Search for the cell housing the specified text and yield its [x, y] center coordinate. 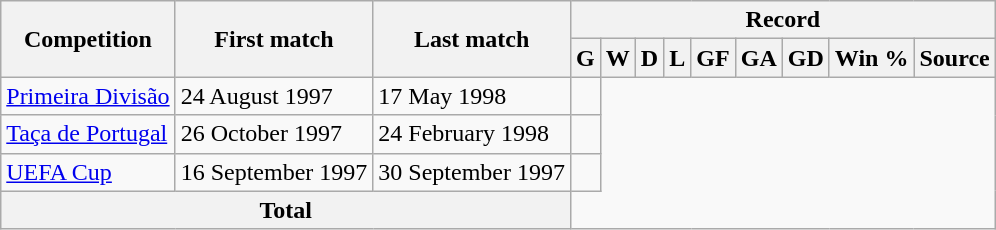
UEFA Cup [88, 172]
GA [758, 58]
16 September 1997 [274, 172]
Record [784, 20]
Competition [88, 39]
24 February 1998 [472, 134]
30 September 1997 [472, 172]
GD [806, 58]
First match [274, 39]
GF [713, 58]
Win % [872, 58]
G [586, 58]
D [649, 58]
Last match [472, 39]
24 August 1997 [274, 96]
Taça de Portugal [88, 134]
26 October 1997 [274, 134]
Source [954, 58]
Total [286, 210]
Primeira Divisão [88, 96]
W [618, 58]
L [678, 58]
17 May 1998 [472, 96]
